Scan for the cell matching the given text and deliver its [x, y] coordinate at center. 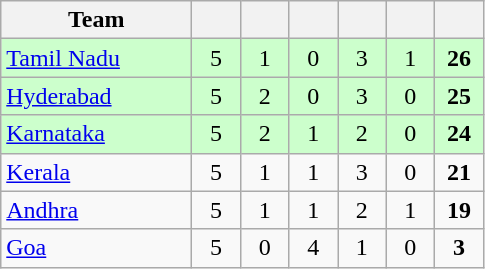
Tamil Nadu [96, 58]
Kerala [96, 172]
19 [460, 210]
24 [460, 134]
Team [96, 20]
21 [460, 172]
Goa [96, 248]
25 [460, 96]
Karnataka [96, 134]
26 [460, 58]
4 [314, 248]
Hyderabad [96, 96]
Andhra [96, 210]
